Provide the [X, Y] coordinate of the cell's center where the given text is located.  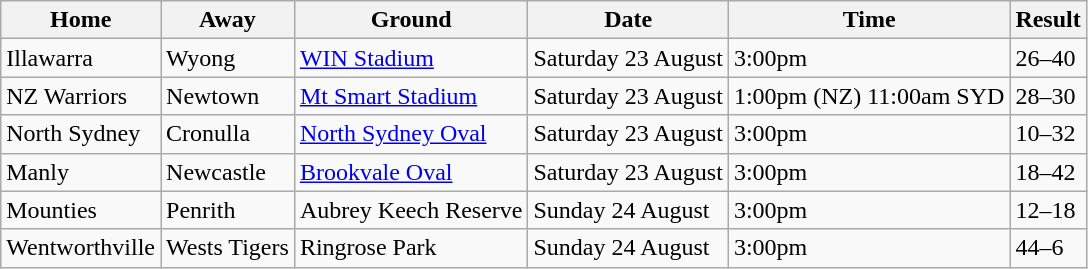
Date [628, 20]
Aubrey Keech Reserve [411, 210]
Penrith [228, 210]
Cronulla [228, 134]
WIN Stadium [411, 58]
NZ Warriors [81, 96]
Manly [81, 172]
Result [1048, 20]
Mt Smart Stadium [411, 96]
Newtown [228, 96]
10–32 [1048, 134]
26–40 [1048, 58]
North Sydney [81, 134]
Home [81, 20]
North Sydney Oval [411, 134]
28–30 [1048, 96]
Illawarra [81, 58]
Newcastle [228, 172]
44–6 [1048, 248]
Away [228, 20]
Mounties [81, 210]
12–18 [1048, 210]
Wyong [228, 58]
Ringrose Park [411, 248]
Ground [411, 20]
Wentworthville [81, 248]
Time [868, 20]
1:00pm (NZ) 11:00am SYD [868, 96]
Wests Tigers [228, 248]
Brookvale Oval [411, 172]
18–42 [1048, 172]
